Return the [x, y] coordinate for the center point of the cell that contains the specified text.  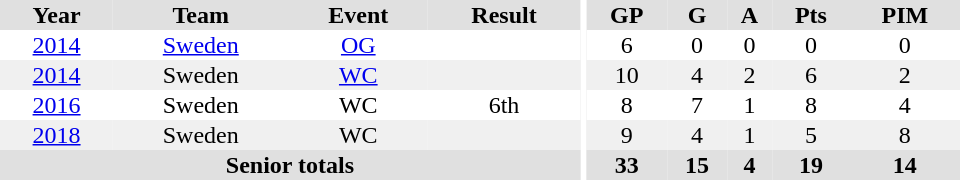
Pts [811, 15]
A [750, 15]
Senior totals [290, 165]
Result [504, 15]
9 [626, 135]
5 [811, 135]
10 [626, 75]
GP [626, 15]
19 [811, 165]
PIM [905, 15]
7 [697, 105]
Event [358, 15]
33 [626, 165]
14 [905, 165]
Team [200, 15]
2018 [56, 135]
15 [697, 165]
OG [358, 45]
2016 [56, 105]
6th [504, 105]
Year [56, 15]
G [697, 15]
